Provide the (X, Y) coordinate of the cell's center where the given text is located.  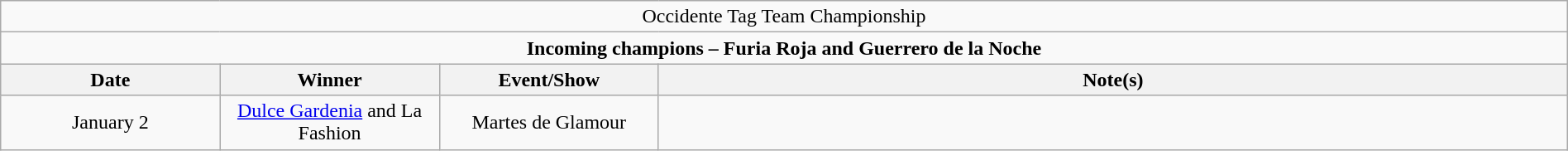
Incoming champions – Furia Roja and Guerrero de la Noche (784, 48)
Occidente Tag Team Championship (784, 17)
Martes de Glamour (549, 123)
Date (111, 80)
Winner (329, 80)
Dulce Gardenia and La Fashion (329, 123)
Note(s) (1113, 80)
January 2 (111, 123)
Event/Show (549, 80)
